Return (X, Y) of the center of cell containing provided text 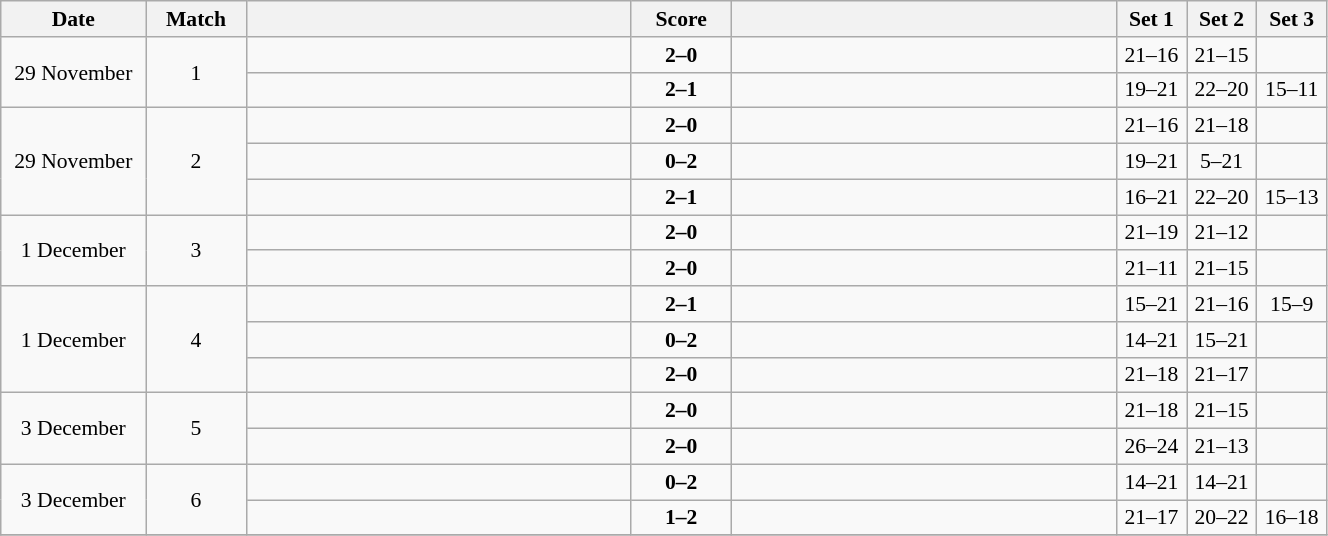
26–24 (1151, 447)
21–11 (1151, 269)
15–11 (1292, 90)
15–13 (1292, 197)
21–12 (1221, 233)
20–22 (1221, 518)
Match (196, 19)
3 (196, 250)
4 (196, 340)
Set 1 (1151, 19)
Date (74, 19)
Set 2 (1221, 19)
1 (196, 72)
21–19 (1151, 233)
6 (196, 500)
15–9 (1292, 304)
1–2 (681, 518)
2 (196, 162)
21–13 (1221, 447)
5 (196, 428)
16–18 (1292, 518)
16–21 (1151, 197)
5–21 (1221, 162)
Score (681, 19)
Set 3 (1292, 19)
